Pinpoint the cell where the given text exists, returning its [X, Y] midpoint coordinate. 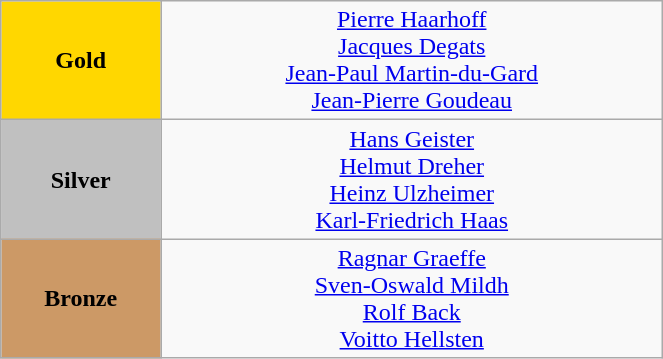
Bronze [81, 298]
Gold [81, 60]
Silver [81, 180]
Pierre HaarhoffJacques DegatsJean-Paul Martin-du-GardJean-Pierre Goudeau [412, 60]
Ragnar GraeffeSven-Oswald MildhRolf BackVoitto Hellsten [412, 298]
Hans GeisterHelmut DreherHeinz UlzheimerKarl-Friedrich Haas [412, 180]
